Output the [X, Y] coordinate of the center of the cell containing the given text.  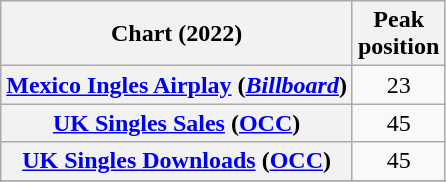
UK Singles Sales (OCC) [177, 123]
Mexico Ingles Airplay (Billboard) [177, 85]
23 [398, 85]
Peakposition [398, 34]
UK Singles Downloads (OCC) [177, 161]
Chart (2022) [177, 34]
